Search for the cell housing the specified text and yield its [x, y] center coordinate. 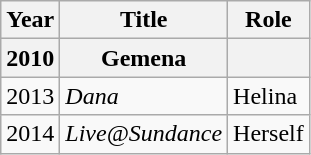
2010 [30, 58]
2014 [30, 134]
Helina [269, 96]
Role [269, 20]
Dana [144, 96]
Herself [269, 134]
2013 [30, 96]
Gemena [144, 58]
Title [144, 20]
Live@Sundance [144, 134]
Year [30, 20]
